Capture the cell that displays the provided text and extract its [x, y] central coordinate. 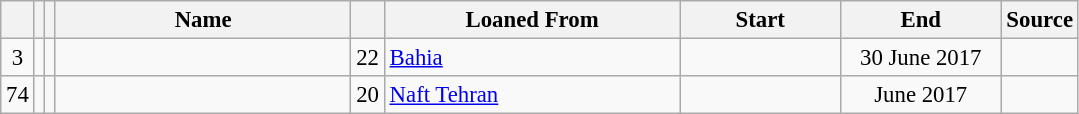
20 [368, 95]
Start [760, 20]
30 June 2017 [920, 58]
Source [1040, 20]
74 [18, 95]
Naft Tehran [532, 95]
Bahia [532, 58]
End [920, 20]
22 [368, 58]
3 [18, 58]
June 2017 [920, 95]
Loaned From [532, 20]
Name [203, 20]
